Capture the cell that displays the provided text and extract its [X, Y] central coordinate. 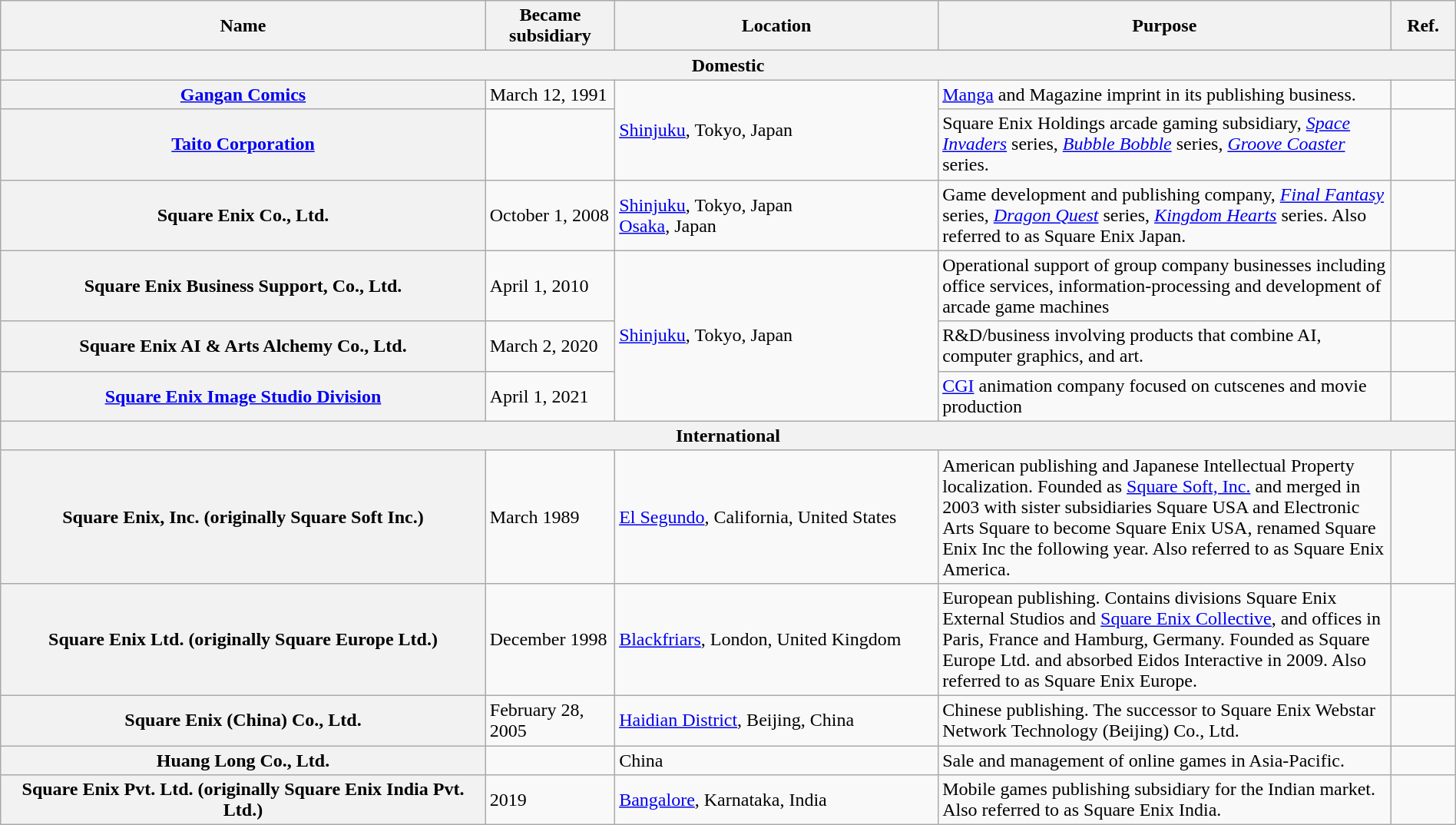
Became subsidiary [550, 26]
February 28, 2005 [550, 721]
Location [777, 26]
El Segundo, California, United States [777, 516]
Game development and publishing company, Final Fantasy series, Dragon Quest series, Kingdom Hearts series. Also referred to as Square Enix Japan. [1164, 215]
Shinjuku, Tokyo, JapanOsaka, Japan [777, 215]
Square Enix AI & Arts Alchemy Co., Ltd. [243, 346]
China [777, 760]
Square Enix Image Studio Division [243, 396]
Square Enix Business Support, Co., Ltd. [243, 286]
Ref. [1423, 26]
March 1989 [550, 516]
Bangalore, Karnataka, India [777, 800]
CGI animation company focused on cutscenes and movie production [1164, 396]
Taito Corporation [243, 144]
March 12, 1991 [550, 94]
Gangan Comics [243, 94]
Haidian District, Beijing, China [777, 721]
March 2, 2020 [550, 346]
Square Enix Holdings arcade gaming subsidiary, Space Invaders series, Bubble Bobble series, Groove Coaster series. [1164, 144]
Manga and Magazine imprint in its publishing business. [1164, 94]
Square Enix Ltd. (originally Square Europe Ltd.) [243, 639]
Square Enix Pvt. Ltd. (originally Square Enix India Pvt. Ltd.) [243, 800]
Name [243, 26]
Chinese publishing. The successor to Square Enix Webstar Network Technology (Beijing) Co., Ltd. [1164, 721]
R&D/business involving products that combine AI, computer graphics, and art. [1164, 346]
Mobile games publishing subsidiary for the Indian market. Also referred to as Square Enix India. [1164, 800]
Square Enix, Inc. (originally Square Soft Inc.) [243, 516]
Sale and management of online games in Asia-Pacific. [1164, 760]
Operational support of group company businesses including office services, information-processing and development of arcade game machines [1164, 286]
Purpose [1164, 26]
October 1, 2008 [550, 215]
Blackfriars, London, United Kingdom [777, 639]
Domestic [728, 65]
Square Enix (China) Co., Ltd. [243, 721]
April 1, 2010 [550, 286]
Square Enix Co., Ltd. [243, 215]
2019 [550, 800]
International [728, 436]
April 1, 2021 [550, 396]
December 1998 [550, 639]
Huang Long Co., Ltd. [243, 760]
